Scan for the cell matching the given text and deliver its [x, y] coordinate at center. 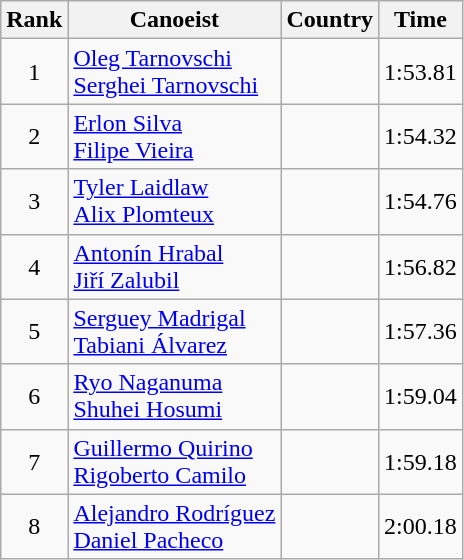
Time [421, 20]
1:59.18 [421, 462]
8 [34, 526]
1 [34, 72]
5 [34, 332]
Oleg TarnovschiSerghei Tarnovschi [174, 72]
1:54.32 [421, 136]
7 [34, 462]
Canoeist [174, 20]
4 [34, 266]
3 [34, 202]
Tyler LaidlawAlix Plomteux [174, 202]
1:53.81 [421, 72]
6 [34, 396]
Ryo NaganumaShuhei Hosumi [174, 396]
1:54.76 [421, 202]
Erlon SilvaFilipe Vieira [174, 136]
Rank [34, 20]
Alejandro RodríguezDaniel Pacheco [174, 526]
2:00.18 [421, 526]
1:57.36 [421, 332]
1:56.82 [421, 266]
1:59.04 [421, 396]
Country [330, 20]
2 [34, 136]
Antonín HrabalJiří Zalubil [174, 266]
Guillermo QuirinoRigoberto Camilo [174, 462]
Serguey MadrigalTabiani Álvarez [174, 332]
